Return the (X, Y) coordinate for the center point of the cell that contains the specified text.  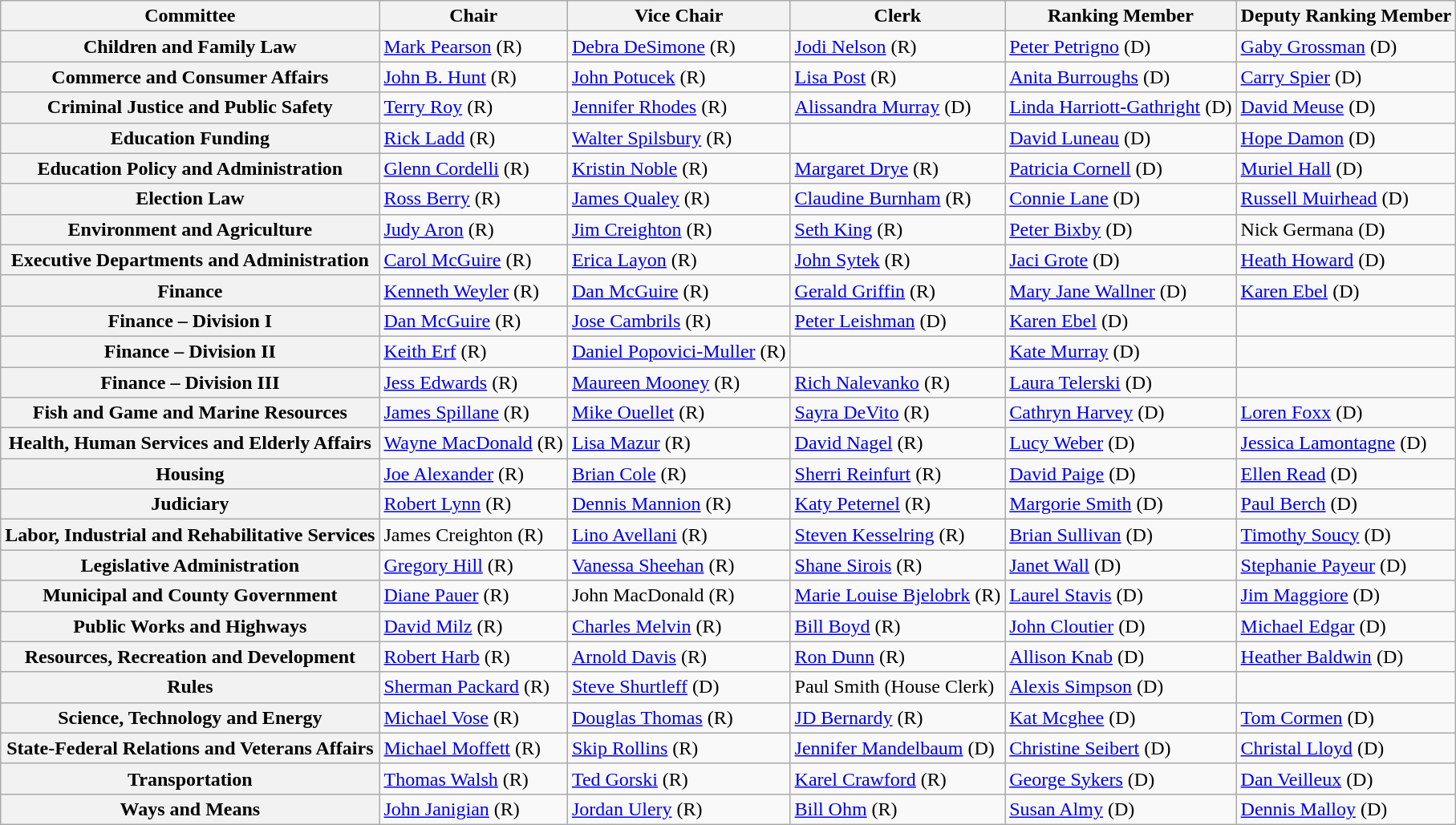
Paul Berch (D) (1346, 504)
Dan Veilleux (D) (1346, 778)
Douglas Thomas (R) (679, 718)
Clerk (898, 16)
Jim Creighton (R) (679, 229)
Steve Shurtleff (D) (679, 687)
Finance – Division III (190, 382)
Wayne MacDonald (R) (473, 443)
Ellen Read (D) (1346, 474)
Michael Vose (R) (473, 718)
Finance – Division I (190, 321)
Fish and Game and Marine Resources (190, 413)
Keith Erf (R) (473, 351)
David Milz (R) (473, 626)
Gaby Grossman (D) (1346, 47)
Cathryn Harvey (D) (1121, 413)
Christine Seibert (D) (1121, 748)
Thomas Walsh (R) (473, 778)
Chair (473, 16)
Heather Baldwin (D) (1346, 657)
Glenn Cordelli (R) (473, 168)
Kristin Noble (R) (679, 168)
Steven Kesselring (R) (898, 535)
Ron Dunn (R) (898, 657)
Labor, Industrial and Rehabilitative Services (190, 535)
John Janigian (R) (473, 809)
Paul Smith (House Clerk) (898, 687)
Gregory Hill (R) (473, 565)
Walter Spilsbury (R) (679, 138)
James Qualey (R) (679, 199)
Sherri Reinfurt (R) (898, 474)
Public Works and Highways (190, 626)
Jess Edwards (R) (473, 382)
Shane Sirois (R) (898, 565)
Lino Avellani (R) (679, 535)
Kate Murray (D) (1121, 351)
Jennifer Rhodes (R) (679, 107)
Jim Maggiore (D) (1346, 596)
Terry Roy (R) (473, 107)
Karel Crawford (R) (898, 778)
Executive Departments and Administration (190, 260)
Maureen Mooney (R) (679, 382)
Katy Peternel (R) (898, 504)
David Meuse (D) (1346, 107)
Charles Melvin (R) (679, 626)
Mark Pearson (R) (473, 47)
Mike Ouellet (R) (679, 413)
Mary Jane Wallner (D) (1121, 290)
Loren Foxx (D) (1346, 413)
Peter Bixby (D) (1121, 229)
Tom Cormen (D) (1346, 718)
Bill Boyd (R) (898, 626)
Muriel Hall (D) (1346, 168)
Linda Harriott-Gathright (D) (1121, 107)
James Creighton (R) (473, 535)
John Potucek (R) (679, 77)
Criminal Justice and Public Safety (190, 107)
Gerald Griffin (R) (898, 290)
Russell Muirhead (D) (1346, 199)
Marie Louise Bjelobrk (R) (898, 596)
David Nagel (R) (898, 443)
Science, Technology and Energy (190, 718)
David Luneau (D) (1121, 138)
David Paige (D) (1121, 474)
Ross Berry (R) (473, 199)
Arnold Davis (R) (679, 657)
Committee (190, 16)
Stephanie Payeur (D) (1346, 565)
Finance – Division II (190, 351)
Ted Gorski (R) (679, 778)
Rick Ladd (R) (473, 138)
Sherman Packard (R) (473, 687)
Judy Aron (R) (473, 229)
Laura Telerski (D) (1121, 382)
Vice Chair (679, 16)
Lisa Mazur (R) (679, 443)
Lisa Post (R) (898, 77)
Skip Rollins (R) (679, 748)
Janet Wall (D) (1121, 565)
George Sykers (D) (1121, 778)
Environment and Agriculture (190, 229)
John MacDonald (R) (679, 596)
Jaci Grote (D) (1121, 260)
Diane Pauer (R) (473, 596)
John Cloutier (D) (1121, 626)
Anita Burroughs (D) (1121, 77)
Connie Lane (D) (1121, 199)
Education Funding (190, 138)
Christal Lloyd (D) (1346, 748)
Sayra DeVito (R) (898, 413)
Kenneth Weyler (R) (473, 290)
Patricia Cornell (D) (1121, 168)
Resources, Recreation and Development (190, 657)
Jordan Ulery (R) (679, 809)
Robert Harb (R) (473, 657)
Nick Germana (D) (1346, 229)
Timothy Soucy (D) (1346, 535)
Jennifer Mandelbaum (D) (898, 748)
Brian Sullivan (D) (1121, 535)
Allison Knab (D) (1121, 657)
Daniel Popovici-Muller (R) (679, 351)
Margaret Drye (R) (898, 168)
Jessica Lamontagne (D) (1346, 443)
Jodi Nelson (R) (898, 47)
Erica Layon (R) (679, 260)
Education Policy and Administration (190, 168)
Transportation (190, 778)
Brian Cole (R) (679, 474)
Susan Almy (D) (1121, 809)
Ways and Means (190, 809)
Dennis Malloy (D) (1346, 809)
Rules (190, 687)
Carry Spier (D) (1346, 77)
Joe Alexander (R) (473, 474)
Alexis Simpson (D) (1121, 687)
Ranking Member (1121, 16)
Robert Lynn (R) (473, 504)
Debra DeSimone (R) (679, 47)
Margorie Smith (D) (1121, 504)
Election Law (190, 199)
Heath Howard (D) (1346, 260)
Deputy Ranking Member (1346, 16)
Seth King (R) (898, 229)
Children and Family Law (190, 47)
Michael Edgar (D) (1346, 626)
Michael Moffett (R) (473, 748)
Housing (190, 474)
Judiciary (190, 504)
Legislative Administration (190, 565)
Peter Leishman (D) (898, 321)
Dennis Mannion (R) (679, 504)
Laurel Stavis (D) (1121, 596)
Carol McGuire (R) (473, 260)
Commerce and Consumer Affairs (190, 77)
Alissandra Murray (D) (898, 107)
Municipal and County Government (190, 596)
Hope Damon (D) (1346, 138)
Health, Human Services and Elderly Affairs (190, 443)
Finance (190, 290)
Kat Mcghee (D) (1121, 718)
Lucy Weber (D) (1121, 443)
Bill Ohm (R) (898, 809)
State-Federal Relations and Veterans Affairs (190, 748)
Claudine Burnham (R) (898, 199)
James Spillane (R) (473, 413)
Peter Petrigno (D) (1121, 47)
John Sytek (R) (898, 260)
John B. Hunt (R) (473, 77)
JD Bernardy (R) (898, 718)
Vanessa Sheehan (R) (679, 565)
Rich Nalevanko (R) (898, 382)
Jose Cambrils (R) (679, 321)
